Determine the (x, y) coordinate at the center of the cell enclosing the given text.  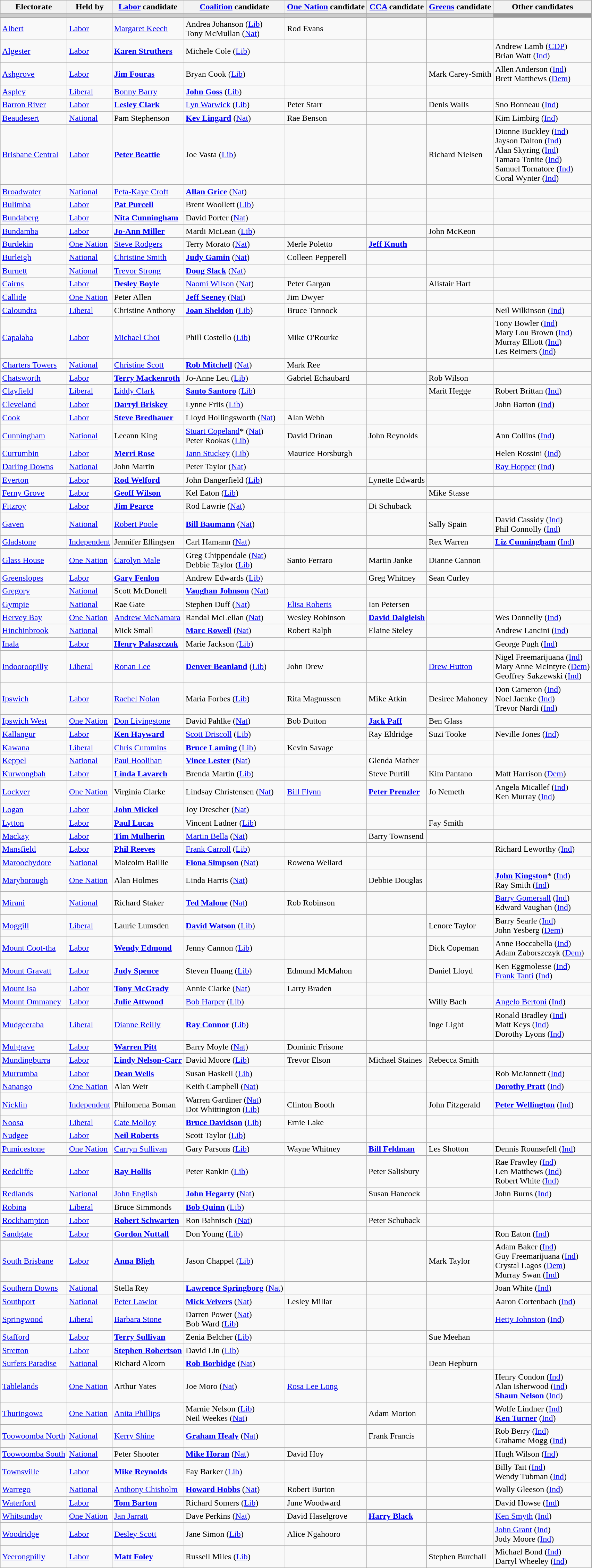
Lesley Millar (326, 1301)
Susan Hancock (397, 1194)
Virginia Clarke (148, 792)
John Grant (Ind)Jody Moore (Ind) (542, 1534)
Don Young (Lib) (235, 1233)
Peter Taylor (Nat) (235, 466)
Kevin Savage (326, 747)
Larry Braden (326, 988)
Ipswich (34, 698)
Callide (34, 297)
Redcliffe (34, 1171)
Judy Gamin (Nat) (235, 258)
Mike Atkin (397, 698)
Mike Stasse (460, 493)
Bruce Simmonds (148, 1207)
Frank Francis (397, 1436)
Fiona Simpson (Nat) (235, 862)
Rod Welford (148, 480)
Jeff Knuth (397, 244)
Murrumba (34, 1073)
Robert Brittan (Ind) (542, 391)
Stephen Burchall (460, 1556)
Peter Lawlor (148, 1301)
Greenslopes (34, 578)
Joan White (Ind) (542, 1288)
Mark Taylor (460, 1261)
Ray Connor (Lib) (235, 1025)
Lesley Clark (148, 105)
Allen Anderson (Ind)Brett Matthews (Dem) (542, 74)
Cairns (34, 284)
Mike Horan (Nat) (235, 1454)
John McKeon (460, 231)
Gabriel Echaubard (326, 378)
Di Schuback (397, 506)
Dionne Buckley (Ind)Jayson Dalton (Ind)Alan Skyring (Ind)Tamara Tonite (Ind)Samuel Tornatore (Ind)Coral Wynter (Ind) (542, 155)
Andrea Johanson (Lib)Tony McMullan (Nat) (235, 28)
Mundingburra (34, 1060)
Fitzroy (34, 506)
Gympie (34, 604)
Cunningham (34, 435)
Barbara Stone (148, 1320)
Surfers Paradise (34, 1364)
Rex Warren (460, 542)
Jo-Ann Miller (148, 231)
Rae Benson (326, 118)
Martin Bella (Nat) (235, 836)
Steve Purtill (397, 774)
Hetty Johnston (Ind) (542, 1320)
Merri Rose (148, 453)
Phil Reeves (148, 849)
Peter Wellington (Ind) (542, 1104)
David Haselgrove (326, 1516)
Warren Gardiner (Nat)Dot Whittington (Lib) (235, 1104)
Clinton Booth (326, 1104)
Kerry Shine (148, 1436)
John Kingston* (Ind)Ray Smith (Ind) (542, 880)
Stella Rey (148, 1288)
Elaine Steley (397, 631)
Gregory (34, 591)
Colleen Pepperell (326, 258)
Mount Ommaney (34, 1002)
Bulimba (34, 204)
Pat Purcell (148, 204)
Phill Costello (Lib) (235, 337)
Rod Lawrie (Nat) (235, 506)
Rockhampton (34, 1220)
Bruce Laming (Lib) (235, 747)
Sue Meehan (460, 1337)
Scott Taylor (Lib) (235, 1136)
Hervey Bay (34, 617)
Peter Schuback (397, 1220)
Neville Jones (Ind) (542, 734)
Glenda Mather (397, 761)
Wes Donnelly (Ind) (542, 617)
Burnett (34, 271)
Mark Carey-Smith (460, 74)
Doug Slack (Nat) (235, 271)
Peter Shooter (148, 1454)
Toowoomba North (34, 1436)
Carryn Sullivan (148, 1149)
Sno Bonneau (Ind) (542, 105)
Maroochydore (34, 862)
South Brisbane (34, 1261)
Mount Coot-tha (34, 948)
Jann Stuckey (Lib) (235, 453)
Mike Reynolds (148, 1472)
Kawana (34, 747)
Liddy Clark (148, 391)
Maryborough (34, 880)
Ken Smyth (Ind) (542, 1516)
Neil Roberts (148, 1136)
Terry Sullivan (148, 1337)
Coalition candidate (235, 7)
Dorothy Pratt (Ind) (542, 1087)
Michele Cole (Lib) (235, 51)
Mount Gravatt (34, 970)
Alice Ngahooro (326, 1534)
John Martin (148, 466)
Martin Janke (397, 560)
Peter Rankin (Lib) (235, 1171)
Rod Evans (326, 28)
Dominic Frisone (326, 1047)
Keith Campbell (Nat) (235, 1087)
Ipswich West (34, 721)
Bundaberg (34, 218)
Everton (34, 480)
Randal McLellan (Nat) (235, 617)
Yeerongpilly (34, 1556)
Linda Lavarch (148, 774)
Steven Huang (Lib) (235, 970)
Zenia Belcher (Lib) (235, 1337)
Marie Jackson (Lib) (235, 644)
Tim Mulherin (148, 836)
Joe Vasta (Lib) (235, 155)
Jeff Seeney (Nat) (235, 297)
Joy Drescher (Nat) (235, 810)
Desley Boyle (148, 284)
Hinchinbrook (34, 631)
Linda Harris (Nat) (235, 880)
Allan Grice (Nat) (235, 191)
Maurice Horsburgh (326, 453)
Chris Cummins (148, 747)
Jane Simon (Lib) (235, 1534)
Lynette Edwards (397, 480)
Christine Anthony (148, 310)
Desiree Mahoney (460, 698)
Warren Pitt (148, 1047)
George Pugh (Ind) (542, 644)
Edmund McMahon (326, 970)
Rosa Lee Long (326, 1386)
Henry Condon (Ind)Alan Isherwood (Ind)Shaun Nelson (Ind) (542, 1386)
Mike O'Rourke (326, 337)
Steve Bredhauer (148, 418)
Burleigh (34, 258)
Margaret Keech (148, 28)
David Pahlke (Nat) (235, 721)
Wally Gleeson (Ind) (542, 1490)
Sally Spain (460, 524)
Dean Wells (148, 1073)
One Nation candidate (326, 7)
Greens candidate (460, 7)
Jim Dwyer (326, 297)
Pumicestone (34, 1149)
Adam Baker (Ind)Guy Freemarijuana (Ind)Crystal Lagos (Dem)Murray Swan (Ind) (542, 1261)
Dianne Reilly (148, 1025)
Lenore Taylor (460, 925)
Inala (34, 644)
Barry Townsend (397, 836)
Lloyd Hollingsworth (Nat) (235, 418)
Vincent Ladner (Lib) (235, 823)
Logan (34, 810)
Wayne Whitney (326, 1149)
Chatsworth (34, 378)
Wendy Edmond (148, 948)
Judy Spence (148, 970)
Southport (34, 1301)
Carl Hamann (Nat) (235, 542)
Gary Parsons (Lib) (235, 1149)
Kurwongbah (34, 774)
Kel Eaton (Lib) (235, 493)
Moggill (34, 925)
Terry Morato (Nat) (235, 244)
Santo Santoro (Lib) (235, 391)
Henry Palaszczuk (148, 644)
Trevor Elson (326, 1060)
Geoff Wilson (148, 493)
Nanango (34, 1087)
Nigel Freemarijuana (Ind)Mary Anne McIntyre (Dem)Geoffrey Sakzewski (Ind) (542, 666)
David Moore (Lib) (235, 1060)
Jenny Cannon (Lib) (235, 948)
Ted Malone (Nat) (235, 903)
Bruce Davidson (Lib) (235, 1122)
Merle Poletto (326, 244)
Christine Scott (148, 365)
Ron Eaton (Ind) (542, 1233)
Debbie Douglas (397, 880)
Mick Small (148, 631)
Cook (34, 418)
Fay Barker (Lib) (235, 1472)
Ken Hayward (148, 734)
Fay Smith (460, 823)
Townsville (34, 1472)
Ashgrove (34, 74)
Peter Gargan (326, 284)
Naomi Wilson (Nat) (235, 284)
Peter Beattie (148, 155)
Rae Gate (148, 604)
Vince Lester (Nat) (235, 761)
David Lin (Lib) (235, 1350)
Mirani (34, 903)
Kim Limbirg (Ind) (542, 118)
Adam Morton (397, 1413)
Bill Flynn (326, 792)
Stretton (34, 1350)
Woodridge (34, 1534)
Richard Staker (148, 903)
Desley Scott (148, 1534)
Robert Schwarten (148, 1220)
Lynne Friis (Lib) (235, 404)
Dave Perkins (Nat) (235, 1516)
Peter Starr (326, 105)
Hugh Wilson (Ind) (542, 1454)
Algester (34, 51)
Aaron Cortenbach (Ind) (542, 1301)
Jason Chappel (Lib) (235, 1261)
Richard Somers (Lib) (235, 1503)
Gary Fenlon (148, 578)
Ferny Grove (34, 493)
Kim Pantano (460, 774)
Greg Whitney (397, 578)
Lawrence Springborg (Nat) (235, 1288)
Lockyer (34, 792)
Anthony Chisholm (148, 1490)
Mansfield (34, 849)
Paul Hoolihan (148, 761)
Angela Micallef (Ind)Ken Murray (Ind) (542, 792)
Rita Magnussen (326, 698)
Dennis Rounsefell (Ind) (542, 1149)
John Burns (Ind) (542, 1194)
John Goss (Lib) (235, 92)
Waterford (34, 1503)
Peter Allen (148, 297)
Clayfield (34, 391)
Robert Poole (148, 524)
Robert Ralph (326, 631)
Barry Moyle (Nat) (235, 1047)
Rob Berry (Ind)Grahame Mogg (Ind) (542, 1436)
Rob Robinson (326, 903)
Stafford (34, 1337)
John Drew (326, 666)
Warrego (34, 1490)
Bundamba (34, 231)
Trevor Strong (148, 271)
Bob Dutton (326, 721)
Ray Hopper (Ind) (542, 466)
Elisa Roberts (326, 604)
Susan Haskell (Lib) (235, 1073)
John Reynolds (397, 435)
Scott Driscoll (Lib) (235, 734)
Caloundra (34, 310)
Jennifer Ellingsen (148, 542)
Jim Fouras (148, 74)
Jim Pearce (148, 506)
Andrew Lancini (Ind) (542, 631)
Ernie Lake (326, 1122)
Sean Curley (460, 578)
Bill Baumann (Nat) (235, 524)
Rob McJannett (Ind) (542, 1073)
Maria Forbes (Lib) (235, 698)
Peta-Kaye Croft (148, 191)
Rebecca Smith (460, 1060)
Cleveland (34, 404)
Sandgate (34, 1233)
David Porter (Nat) (235, 218)
Barry Searle (Ind)John Yesberg (Dem) (542, 925)
Wolfe Lindner (Ind)Ken Turner (Ind) (542, 1413)
Gordon Nuttall (148, 1233)
Alan Webb (326, 418)
Bruce Tannock (326, 310)
Neil Wilkinson (Ind) (542, 310)
Graham Healy (Nat) (235, 1436)
Ronald Bradley (Ind)Matt Keys (Ind)Dorothy Lyons (Ind) (542, 1025)
Bryan Cook (Lib) (235, 74)
Beaudesert (34, 118)
Andrew Edwards (Lib) (235, 578)
Alan Holmes (148, 880)
Steve Rodgers (148, 244)
Dick Copeman (460, 948)
Alistair Hart (460, 284)
Dianne Cannon (460, 560)
Labor candidate (148, 7)
Denis Walls (460, 105)
Nudgee (34, 1136)
Matt Foley (148, 1556)
Tom Barton (148, 1503)
Bill Feldman (397, 1149)
Keppel (34, 761)
Glass House (34, 560)
Ronan Lee (148, 666)
Currumbin (34, 453)
Barron River (34, 105)
Gaven (34, 524)
Lyn Warwick (Lib) (235, 105)
Capalaba (34, 337)
John Barton (Ind) (542, 404)
Anna Bligh (148, 1261)
Bonny Barry (148, 92)
Darryl Briskey (148, 404)
Carolyn Male (148, 560)
Tablelands (34, 1386)
Paul Lucas (148, 823)
Les Shotton (460, 1149)
Anita Phillips (148, 1413)
Brenda Martin (Lib) (235, 774)
Suzi Tooke (460, 734)
Angelo Bertoni (Ind) (542, 1002)
Howard Hobbs (Nat) (235, 1490)
Springwood (34, 1320)
Alan Weir (148, 1087)
Aspley (34, 92)
Peter Salisbury (397, 1171)
Don Livingstone (148, 721)
Marnie Nelson (Lib)Neil Weekes (Nat) (235, 1413)
Jan Jarratt (148, 1516)
Gladstone (34, 542)
John Dangerfield (Lib) (235, 480)
David Drinan (326, 435)
Rob Mitchell (Nat) (235, 365)
Laurie Lumsden (148, 925)
Santo Ferraro (326, 560)
Whitsunday (34, 1516)
Held by (90, 7)
Noosa (34, 1122)
Brisbane Central (34, 155)
Billy Tait (Ind)Wendy Tubman (Ind) (542, 1472)
Julie Attwood (148, 1002)
Joan Sheldon (Lib) (235, 310)
Stephen Robertson (148, 1350)
Frank Carroll (Lib) (235, 849)
Leeann King (148, 435)
Andrew Lamb (CDP)Brian Watt (Ind) (542, 51)
John Hegarty (Nat) (235, 1194)
Mulgrave (34, 1047)
Mick Veivers (Nat) (235, 1301)
Philomena Boman (148, 1104)
David Cassidy (Ind)Phil Connolly (Ind) (542, 524)
Tony McGrady (148, 988)
Stuart Copeland* (Nat)Peter Rookas (Lib) (235, 435)
Rachel Nolan (148, 698)
Richard Leworthy (Ind) (542, 849)
Rob Borbidge (Nat) (235, 1364)
Jack Paff (397, 721)
Other candidates (542, 7)
Robert Burton (326, 1490)
Richard Alcorn (148, 1364)
Willy Bach (460, 1002)
Thuringowa (34, 1413)
Helen Rossini (Ind) (542, 453)
Greg Chippendale (Nat)Debbie Taylor (Lib) (235, 560)
Ray Eldridge (397, 734)
Arthur Yates (148, 1386)
Broadwater (34, 191)
June Woodward (326, 1503)
Electorate (34, 7)
Darren Power (Nat)Bob Ward (Lib) (235, 1320)
Matt Harrison (Dem) (542, 774)
Marit Hegge (460, 391)
Lindsay Christensen (Nat) (235, 792)
Ian Petersen (397, 604)
Liz Cunningham (Ind) (542, 542)
Mount Isa (34, 988)
David Howse (Ind) (542, 1503)
Bob Quinn (Lib) (235, 1207)
David Dalgleish (397, 617)
Christine Smith (148, 258)
Dean Hepburn (460, 1364)
Lytton (34, 823)
Daniel Lloyd (460, 970)
Marc Rowell (Nat) (235, 631)
Cate Molloy (148, 1122)
Jo Nemeth (460, 792)
Tony Bowler (Ind)Mary Lou Brown (Ind)Murray Elliott (Ind)Les Reimers (Ind) (542, 337)
Stephen Duff (Nat) (235, 604)
Ann Collins (Ind) (542, 435)
Redlands (34, 1194)
Annie Clarke (Nat) (235, 988)
Michael Choi (148, 337)
Michael Bond (Ind)Darryl Wheeley (Ind) (542, 1556)
Russell Miles (Lib) (235, 1556)
Lindy Nelson-Carr (148, 1060)
Inge Light (460, 1025)
Vaughan Johnson (Nat) (235, 591)
Jo-Anne Leu (Lib) (235, 378)
Barry Gomersall (Ind)Edward Vaughan (Ind) (542, 903)
Southern Downs (34, 1288)
Mark Ree (326, 365)
Robina (34, 1207)
John Fitzgerald (460, 1104)
David Watson (Lib) (235, 925)
Ron Bahnisch (Nat) (235, 1220)
Ben Glass (460, 721)
Scott McDonell (148, 591)
Charters Towers (34, 365)
Karen Struthers (148, 51)
Pam Stephenson (148, 118)
Wesley Robinson (326, 617)
CCA candidate (397, 7)
David Hoy (326, 1454)
John English (148, 1194)
Toowoomba South (34, 1454)
Ray Hollis (148, 1171)
Mardi McLean (Lib) (235, 231)
Andrew McNamara (148, 617)
Nicklin (34, 1104)
Joe Moro (Nat) (235, 1386)
Peter Prenzler (397, 792)
Darling Downs (34, 466)
Michael Staines (397, 1060)
Nita Cunningham (148, 218)
Malcolm Baillie (148, 862)
Drew Hutton (460, 666)
Denver Beanland (Lib) (235, 666)
Don Cameron (Ind)Noel Jaenke (Ind)Trevor Nardi (Ind) (542, 698)
Anne Boccabella (Ind)Adam Zaborszczyk (Dem) (542, 948)
Harry Black (397, 1516)
Mudgeeraba (34, 1025)
Rae Frawley (Ind)Len Matthews (Ind)Robert White (Ind) (542, 1171)
Albert (34, 28)
Terry Mackenroth (148, 378)
Indooroopilly (34, 666)
Rob Wilson (460, 378)
Burdekin (34, 244)
Richard Nielsen (460, 155)
Bob Harper (Lib) (235, 1002)
Kev Lingard (Nat) (235, 118)
John Mickel (148, 810)
Mackay (34, 836)
Ken Eggmolesse (Ind)Frank Tanti (Ind) (542, 970)
Kallangur (34, 734)
Rowena Wellard (326, 862)
Brent Woollett (Lib) (235, 204)
